Detect which cell encompasses the target text, then output its (x, y) center coordinate. 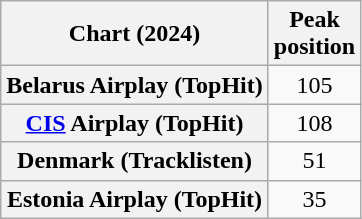
Chart (2024) (135, 34)
51 (314, 161)
Peakposition (314, 34)
CIS Airplay (TopHit) (135, 123)
35 (314, 199)
Estonia Airplay (TopHit) (135, 199)
105 (314, 85)
Denmark (Tracklisten) (135, 161)
108 (314, 123)
Belarus Airplay (TopHit) (135, 85)
